Return the [X, Y] coordinate for the center point of the cell that contains the specified text.  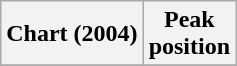
Chart (2004) [72, 34]
Peakposition [189, 34]
